Search for the cell housing the specified text and yield its [X, Y] center coordinate. 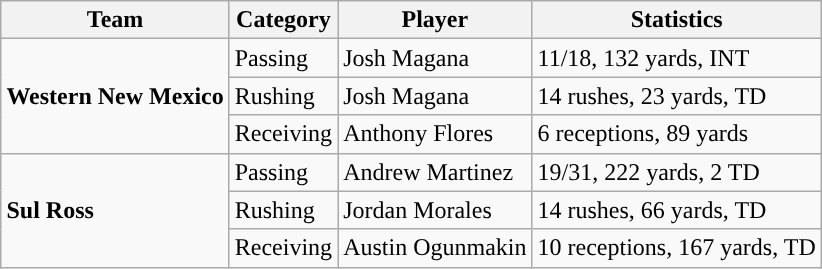
Western New Mexico [115, 96]
Anthony Flores [435, 134]
19/31, 222 yards, 2 TD [676, 172]
Team [115, 20]
11/18, 132 yards, INT [676, 58]
6 receptions, 89 yards [676, 134]
14 rushes, 66 yards, TD [676, 210]
Statistics [676, 20]
10 receptions, 167 yards, TD [676, 248]
Player [435, 20]
14 rushes, 23 yards, TD [676, 96]
Sul Ross [115, 210]
Andrew Martinez [435, 172]
Austin Ogunmakin [435, 248]
Jordan Morales [435, 210]
Category [283, 20]
